Locate the cell with the specified text and output its [x, y] center coordinate. 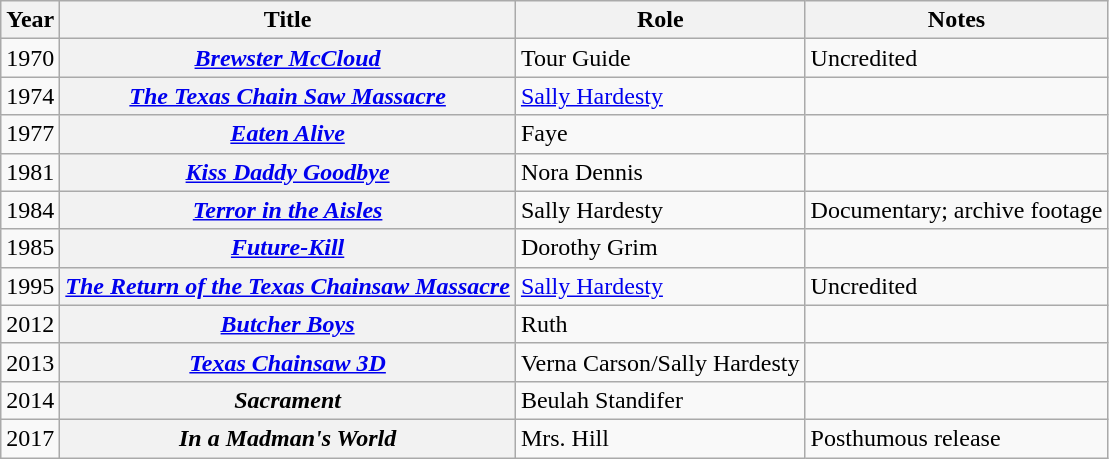
Texas Chainsaw 3D [288, 362]
Tour Guide [660, 58]
2013 [30, 362]
Eaten Alive [288, 134]
1970 [30, 58]
Butcher Boys [288, 324]
Future-Kill [288, 248]
The Return of the Texas Chainsaw Massacre [288, 286]
Documentary; archive footage [956, 210]
Year [30, 20]
In a Madman's World [288, 438]
1977 [30, 134]
Faye [660, 134]
Kiss Daddy Goodbye [288, 172]
The Texas Chain Saw Massacre [288, 96]
Posthumous release [956, 438]
Dorothy Grim [660, 248]
Mrs. Hill [660, 438]
1981 [30, 172]
1985 [30, 248]
Verna Carson/Sally Hardesty [660, 362]
2012 [30, 324]
Role [660, 20]
Notes [956, 20]
1974 [30, 96]
1995 [30, 286]
2014 [30, 400]
Nora Dennis [660, 172]
Terror in the Aisles [288, 210]
Sacrament [288, 400]
2017 [30, 438]
1984 [30, 210]
Title [288, 20]
Brewster McCloud [288, 58]
Ruth [660, 324]
Beulah Standifer [660, 400]
